Pinpoint the cell where the given text exists, returning its [X, Y] midpoint coordinate. 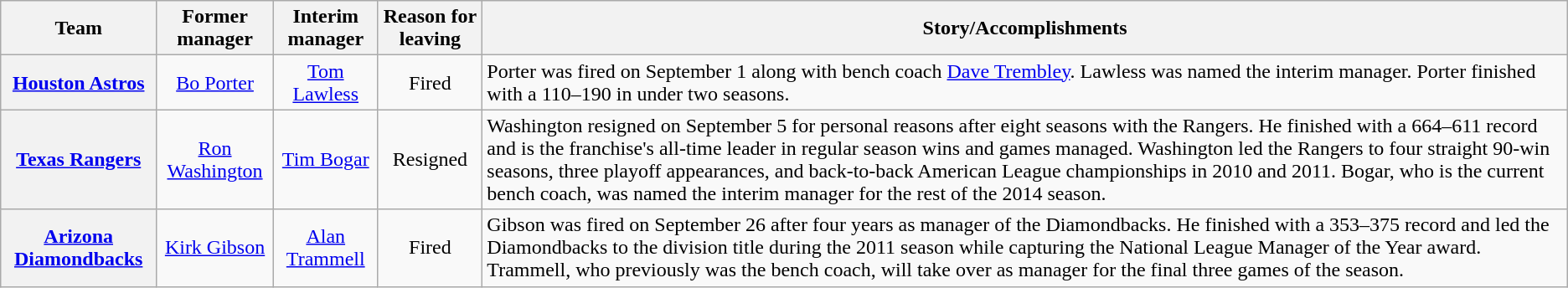
Tom Lawless [325, 82]
Kirk Gibson [215, 248]
Tim Bogar [325, 159]
Former manager [215, 28]
Arizona Diamondbacks [79, 248]
Bo Porter [215, 82]
Interim manager [325, 28]
Resigned [431, 159]
Ron Washington [215, 159]
Alan Trammell [325, 248]
Reason for leaving [431, 28]
Team [79, 28]
Texas Rangers [79, 159]
Houston Astros [79, 82]
Story/Accomplishments [1025, 28]
